Extract the (X, Y) coordinate from the center of the cell holding the provided text.  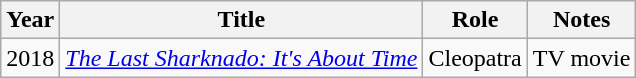
Role (475, 20)
Cleopatra (475, 58)
TV movie (582, 58)
The Last Sharknado: It's About Time (242, 58)
Year (30, 20)
Notes (582, 20)
2018 (30, 58)
Title (242, 20)
